Detect which cell encompasses the target text, then output its (x, y) center coordinate. 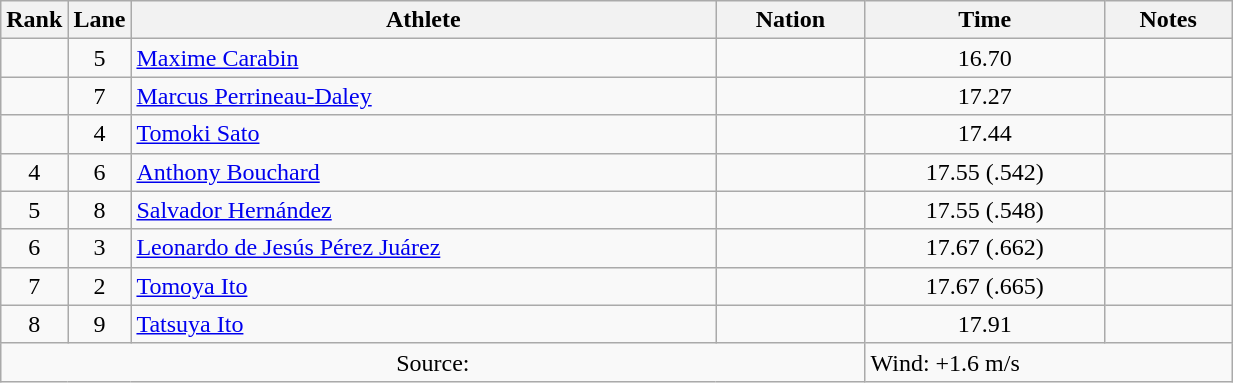
Time (985, 20)
Maxime Carabin (424, 58)
Notes (1168, 20)
Source: (433, 362)
17.67 (.662) (985, 248)
17.44 (985, 134)
Wind: +1.6 m/s (1048, 362)
17.27 (985, 96)
17.67 (.665) (985, 286)
Tomoya Ito (424, 286)
Nation (790, 20)
17.91 (985, 324)
9 (100, 324)
Athlete (424, 20)
Marcus Perrineau-Daley (424, 96)
17.55 (.542) (985, 172)
2 (100, 286)
16.70 (985, 58)
Lane (100, 20)
Leonardo de Jesús Pérez Juárez (424, 248)
Rank (34, 20)
Tomoki Sato (424, 134)
Tatsuya Ito (424, 324)
Salvador Hernández (424, 210)
17.55 (.548) (985, 210)
Anthony Bouchard (424, 172)
3 (100, 248)
